Return the (x, y) coordinate for the center point of the cell that contains the specified text.  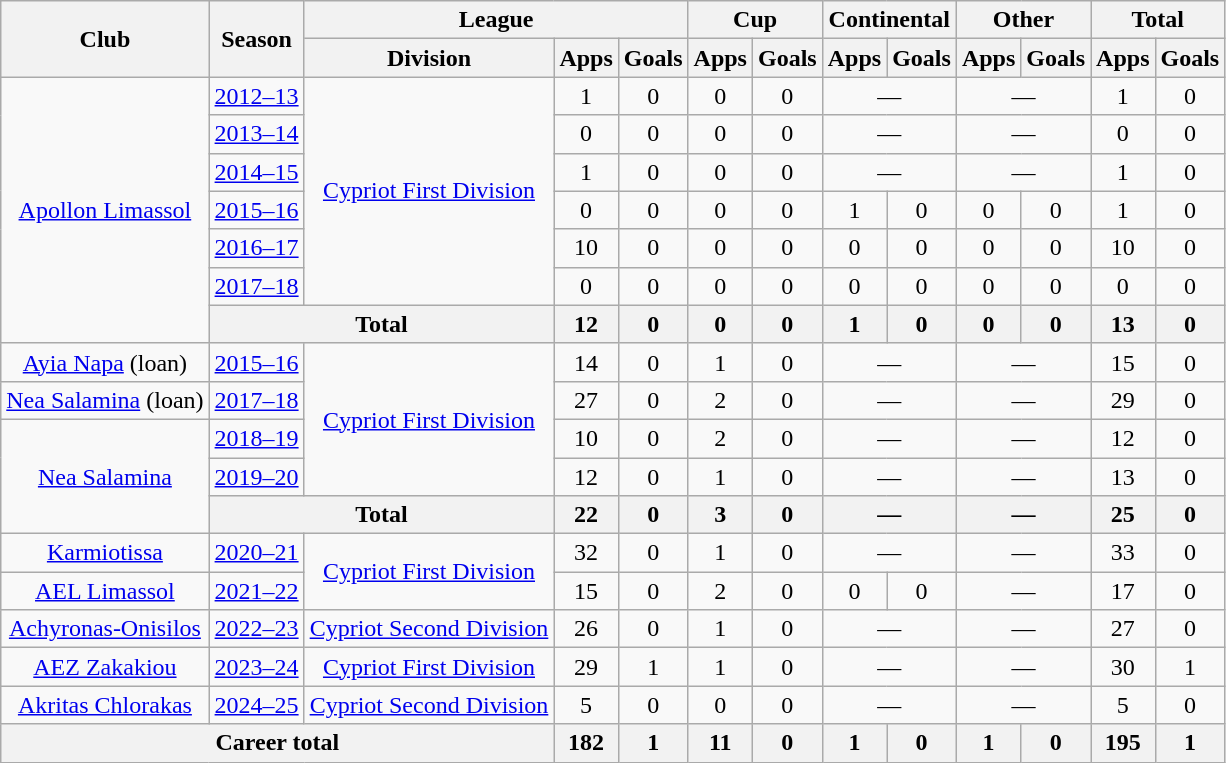
2019–20 (256, 477)
2012–13 (256, 96)
2016–17 (256, 248)
26 (586, 629)
2022–23 (256, 629)
195 (1123, 743)
2021–22 (256, 591)
25 (1123, 515)
Club (105, 39)
32 (586, 553)
Other (1023, 20)
30 (1123, 667)
182 (586, 743)
Ayia Napa (loan) (105, 362)
33 (1123, 553)
AEZ Zakakiou (105, 667)
2023–24 (256, 667)
3 (720, 515)
AEL Limassol (105, 591)
Cup (755, 20)
Season (256, 39)
11 (720, 743)
2014–15 (256, 172)
Continental (889, 20)
Karmiotissa (105, 553)
Career total (278, 743)
Achyronas-Onisilos (105, 629)
Nea Salamina (loan) (105, 400)
22 (586, 515)
Apollon Limassol (105, 210)
Nea Salamina (105, 476)
Division (429, 58)
2024–25 (256, 705)
League (496, 20)
Akritas Chlorakas (105, 705)
2020–21 (256, 553)
2013–14 (256, 134)
2018–19 (256, 438)
17 (1123, 591)
14 (586, 362)
